Provide the [x, y] coordinate of the cell's center where the given text is located.  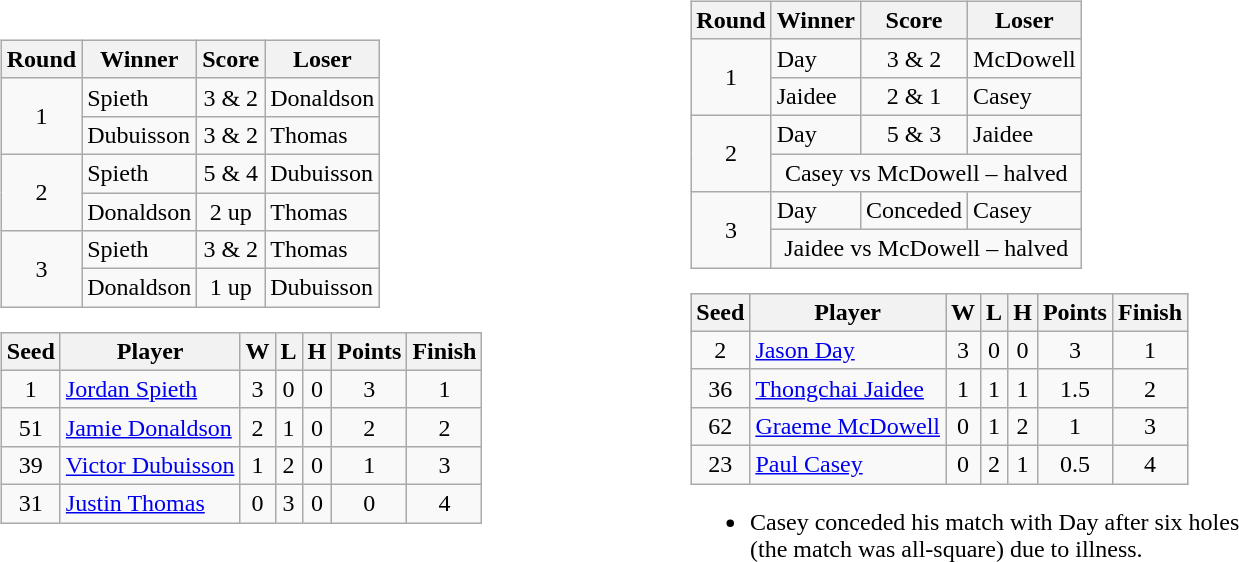
5 & 4 [231, 173]
Thongchai Jaidee [848, 388]
39 [30, 465]
62 [720, 426]
0.5 [1074, 464]
2 & 1 [914, 96]
Jamie Donaldson [150, 427]
Casey vs McDowell – halved [926, 173]
31 [30, 503]
McDowell [1025, 58]
Jason Day [848, 350]
1.5 [1074, 388]
1 up [231, 288]
5 & 3 [914, 134]
Graeme McDowell [848, 426]
Justin Thomas [150, 503]
Jaidee vs McDowell – halved [926, 249]
36 [720, 388]
51 [30, 427]
Victor Dubuisson [150, 465]
Paul Casey [848, 464]
Conceded [914, 211]
Jordan Spieth [150, 389]
2 up [231, 211]
23 [720, 464]
